Pinpoint the cell where the given text exists, returning its [x, y] midpoint coordinate. 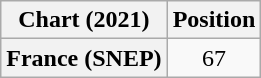
Chart (2021) [84, 20]
67 [214, 58]
France (SNEP) [84, 58]
Position [214, 20]
